Return the [X, Y] coordinate for the center point of the cell that contains the specified text.  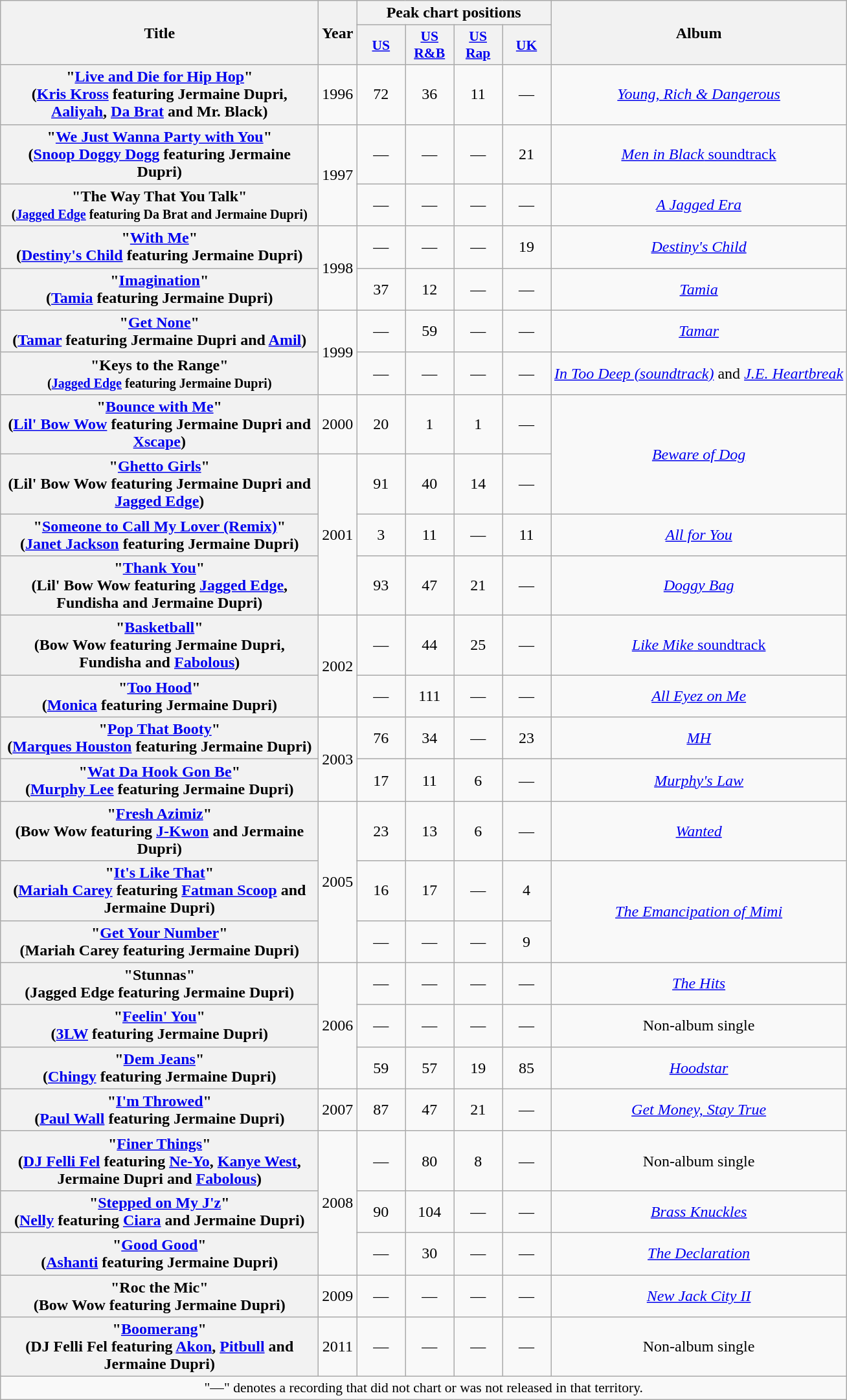
40 [430, 483]
"Dem Jeans" (Chingy featuring Jermaine Dupri) [159, 1068]
30 [430, 1253]
Tamia [698, 289]
1996 [338, 94]
90 [381, 1212]
"We Just Wanna Party with You" (Snoop Doggy Dogg featuring Jermaine Dupri) [159, 154]
New Jack City II [698, 1296]
Album [698, 32]
Year [338, 32]
UK [527, 45]
Get Money, Stay True [698, 1109]
Young, Rich & Dangerous [698, 94]
Men in Black soundtrack [698, 154]
104 [430, 1212]
"Roc the Mic" (Bow Wow featuring Jermaine Dupri) [159, 1296]
76 [381, 738]
12 [430, 289]
Tamar [698, 331]
25 [478, 645]
14 [478, 483]
"Stepped on My J'z" (Nelly featuring Ciara and Jermaine Dupri) [159, 1212]
72 [381, 94]
The Emancipation of Mimi [698, 911]
2005 [338, 882]
37 [381, 289]
"With Me" (Destiny's Child featuring Jermaine Dupri) [159, 247]
"Feelin' You" (3LW featuring Jermaine Dupri) [159, 1025]
44 [430, 645]
2001 [338, 535]
"It's Like That" (Mariah Carey featuring Fatman Scoop and Jermaine Dupri) [159, 891]
2000 [338, 424]
34 [430, 738]
"I'm Throwed" (Paul Wall featuring Jermaine Dupri) [159, 1109]
85 [527, 1068]
93 [381, 586]
A Jagged Era [698, 205]
Murphy's Law [698, 781]
91 [381, 483]
2007 [338, 1109]
"Imagination" (Tamia featuring Jermaine Dupri) [159, 289]
9 [527, 941]
Brass Knuckles [698, 1212]
36 [430, 94]
"—" denotes a recording that did not chart or was not released in that territory. [423, 1388]
3 [381, 535]
"The Way That You Talk"(Jagged Edge featuring Da Brat and Jermaine Dupri) [159, 205]
Peak chart positions [454, 13]
57 [430, 1068]
8 [478, 1161]
Destiny's Child [698, 247]
"Keys to the Range"(Jagged Edge featuring Jermaine Dupri) [159, 373]
1997 [338, 175]
In Too Deep (soundtrack) and J.E. Heartbreak [698, 373]
80 [430, 1161]
Title [159, 32]
The Hits [698, 984]
1999 [338, 352]
13 [430, 831]
16 [381, 891]
20 [381, 424]
"Pop That Booty" (Marques Houston featuring Jermaine Dupri) [159, 738]
"Ghetto Girls" (Lil' Bow Wow featuring Jermaine Dupri and Jagged Edge) [159, 483]
"Bounce with Me" (Lil' Bow Wow featuring Jermaine Dupri and Xscape) [159, 424]
"Thank You" (Lil' Bow Wow featuring Jagged Edge, Fundisha and Jermaine Dupri) [159, 586]
"Boomerang" (DJ Felli Fel featuring Akon, Pitbull and Jermaine Dupri) [159, 1347]
"Basketball" (Bow Wow featuring Jermaine Dupri, Fundisha and Fabolous) [159, 645]
"Too Hood" (Monica featuring Jermaine Dupri) [159, 696]
Wanted [698, 831]
"Stunnas" (Jagged Edge featuring Jermaine Dupri) [159, 984]
2002 [338, 667]
MH [698, 738]
2006 [338, 1025]
4 [527, 891]
87 [381, 1109]
Like Mike soundtrack [698, 645]
USRap [478, 45]
2009 [338, 1296]
The Declaration [698, 1253]
Beware of Dog [698, 454]
"Live and Die for Hip Hop" (Kris Kross featuring Jermaine Dupri, Aaliyah, Da Brat and Mr. Black) [159, 94]
"Good Good" (Ashanti featuring Jermaine Dupri) [159, 1253]
"Fresh Azimiz" (Bow Wow featuring J-Kwon and Jermaine Dupri) [159, 831]
111 [430, 696]
US [381, 45]
"Finer Things" (DJ Felli Fel featuring Ne-Yo, Kanye West, Jermaine Dupri and Fabolous) [159, 1161]
2008 [338, 1203]
USR&B [430, 45]
"Wat Da Hook Gon Be" (Murphy Lee featuring Jermaine Dupri) [159, 781]
"Get Your Number" (Mariah Carey featuring Jermaine Dupri) [159, 941]
All for You [698, 535]
Doggy Bag [698, 586]
1998 [338, 268]
Hoodstar [698, 1068]
"Get None" (Tamar featuring Jermaine Dupri and Amil) [159, 331]
"Someone to Call My Lover (Remix)" (Janet Jackson featuring Jermaine Dupri) [159, 535]
2003 [338, 759]
All Eyez on Me [698, 696]
2011 [338, 1347]
